Locate the cell with the specified text and output its [x, y] center coordinate. 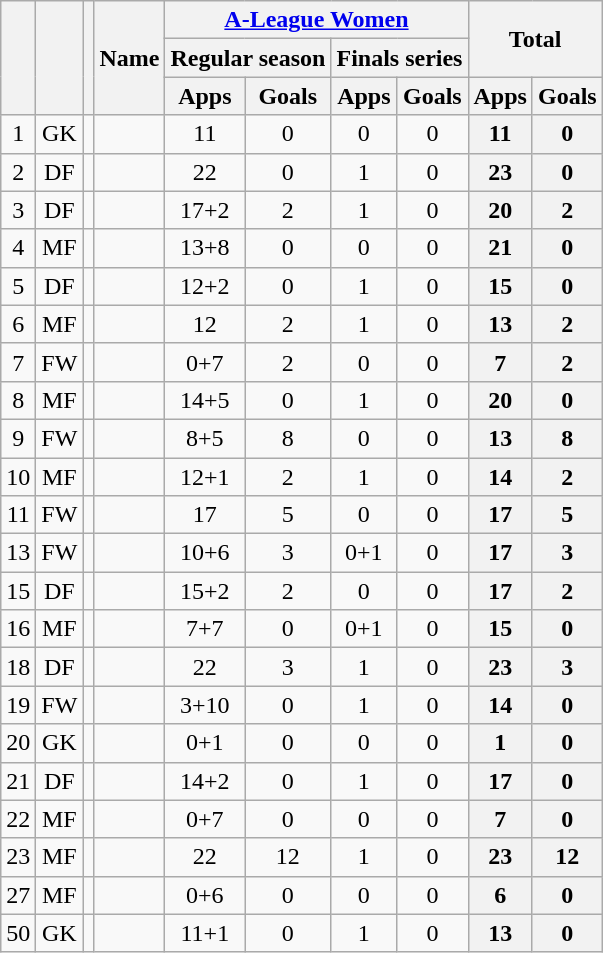
0+6 [205, 895]
11+1 [205, 933]
17+2 [205, 210]
15+2 [205, 591]
12+2 [205, 286]
19 [18, 705]
Total [535, 39]
14+2 [205, 781]
Regular season [248, 58]
10 [18, 477]
13+8 [205, 248]
4 [18, 248]
12+1 [205, 477]
7+7 [205, 629]
10+6 [205, 553]
50 [18, 933]
16 [18, 629]
A-League Women [316, 20]
3+10 [205, 705]
14+5 [205, 400]
Finals series [400, 58]
27 [18, 895]
18 [18, 667]
9 [18, 438]
8+5 [205, 438]
Name [130, 58]
